Scan for the cell matching the given text and deliver its (X, Y) coordinate at center. 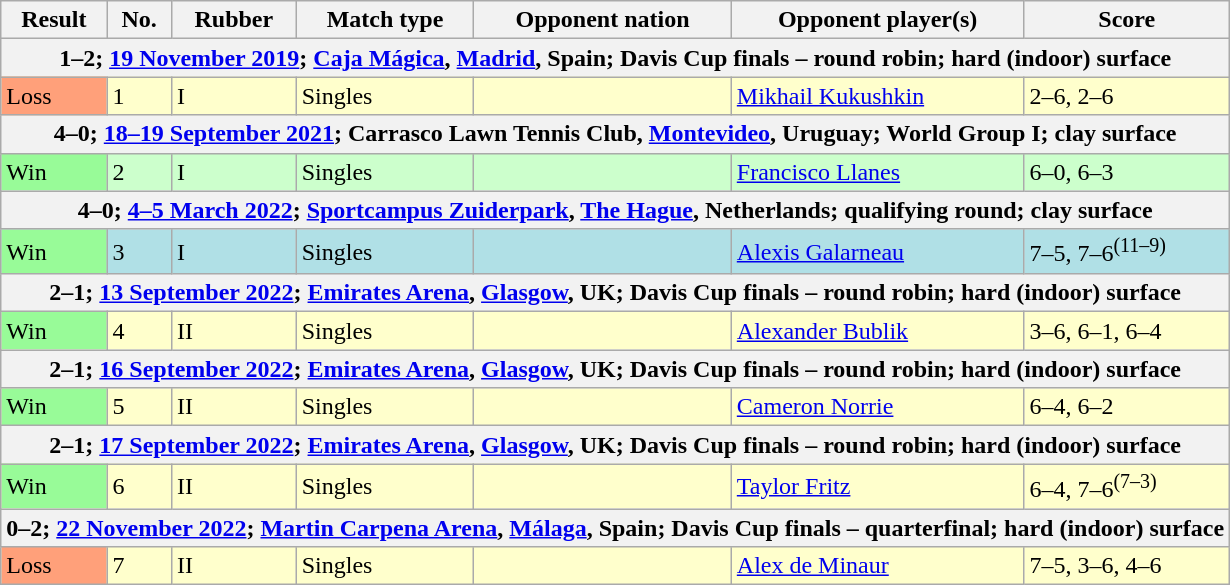
3 (139, 252)
6–4, 6–2 (1127, 407)
2–1; 16 September 2022; Emirates Arena, Glasgow, UK; Davis Cup finals – round robin; hard (indoor) surface (616, 369)
0–2; 22 November 2022; Martin Carpena Arena, Málaga, Spain; Davis Cup finals – quarterfinal; hard (indoor) surface (616, 528)
4–0; 18–19 September 2021; Carrasco Lawn Tennis Club, Montevideo, Uruguay; World Group I; clay surface (616, 134)
Alex de Minaur (878, 566)
Mikhail Kukushkin (878, 96)
Alexis Galarneau (878, 252)
7–5, 3–6, 4–6 (1127, 566)
Result (54, 20)
6 (139, 486)
3–6, 6–1, 6–4 (1127, 331)
Taylor Fritz (878, 486)
2–1; 17 September 2022; Emirates Arena, Glasgow, UK; Davis Cup finals – round robin; hard (indoor) surface (616, 445)
6–4, 7–6(7–3) (1127, 486)
No. (139, 20)
1 (139, 96)
4–0; 4–5 March 2022; Sportcampus Zuiderpark, The Hague, Netherlands; qualifying round; clay surface (616, 210)
Match type (385, 20)
Rubber (234, 20)
Cameron Norrie (878, 407)
7 (139, 566)
Opponent nation (602, 20)
5 (139, 407)
2–1; 13 September 2022; Emirates Arena, Glasgow, UK; Davis Cup finals – round robin; hard (indoor) surface (616, 293)
Alexander Bublik (878, 331)
6–0, 6–3 (1127, 172)
2 (139, 172)
2–6, 2–6 (1127, 96)
Score (1127, 20)
Opponent player(s) (878, 20)
1–2; 19 November 2019; Caja Mágica, Madrid, Spain; Davis Cup finals – round robin; hard (indoor) surface (616, 58)
7–5, 7–6(11–9) (1127, 252)
4 (139, 331)
Francisco Llanes (878, 172)
